Extract the [x, y] coordinate from the center of the cell holding the provided text.  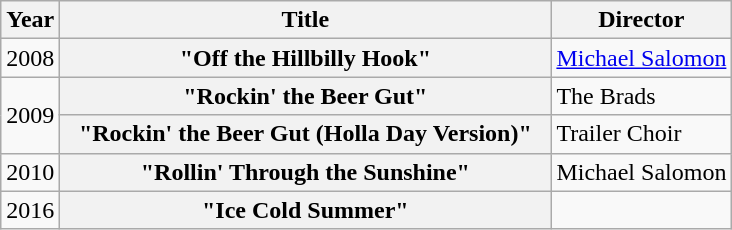
2009 [30, 115]
"Ice Cold Summer" [306, 210]
"Off the Hillbilly Hook" [306, 58]
Trailer Choir [642, 134]
2016 [30, 210]
The Brads [642, 96]
Year [30, 20]
"Rockin' the Beer Gut" [306, 96]
"Rockin' the Beer Gut (Holla Day Version)" [306, 134]
2010 [30, 172]
"Rollin' Through the Sunshine" [306, 172]
2008 [30, 58]
Title [306, 20]
Director [642, 20]
